Scan for the cell matching the given text and deliver its [X, Y] coordinate at center. 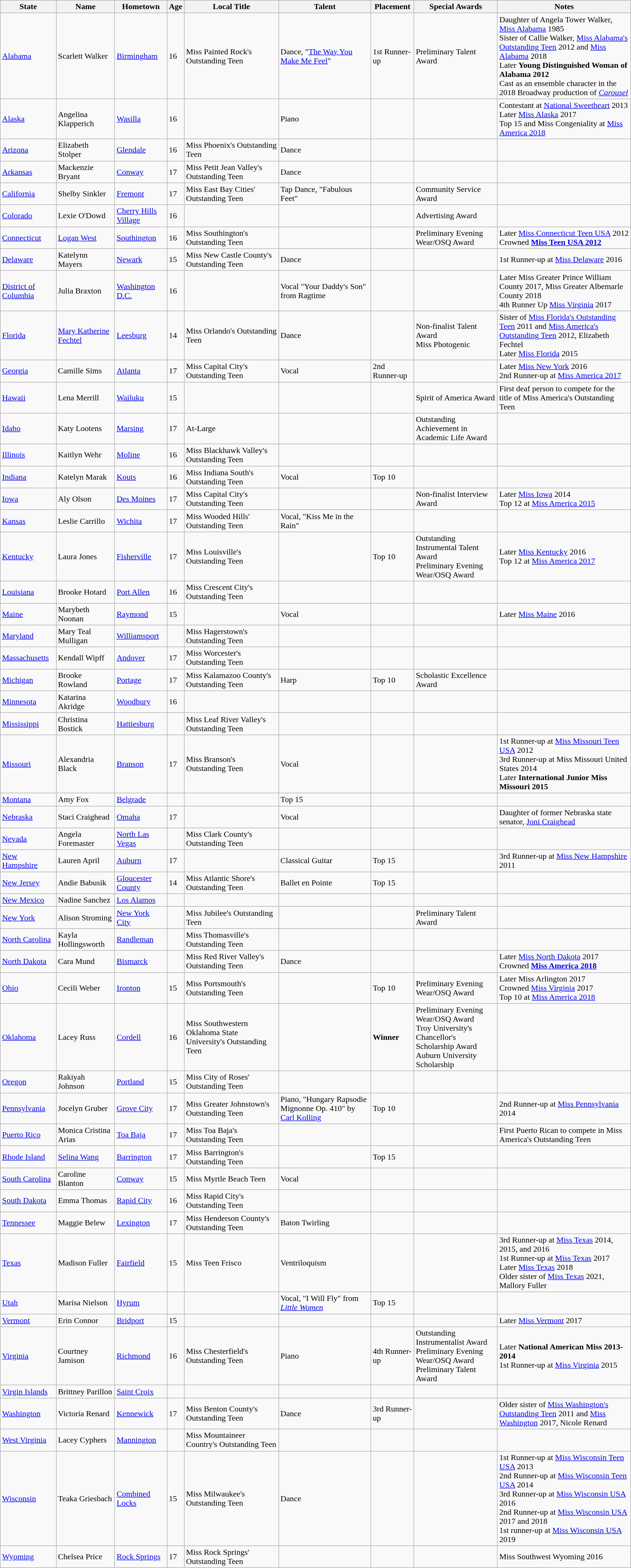
Rakiyah Johnson [85, 1082]
Miss City of Roses' Outstanding Teen [232, 1082]
Scholastic Excellence Award [456, 680]
Miss Barrington's Outstanding Teen [232, 1157]
Kansas [28, 521]
Miss Portsmouth's Outstanding Teen [232, 988]
Atlanta [141, 371]
Miss Toa Baja's Outstanding Teen [232, 1135]
Portland [141, 1082]
Saint Croix [141, 1392]
Arizona [28, 150]
Texas [28, 1263]
Katy Lootens [85, 429]
Miss New Castle County's Outstanding Teen [232, 260]
New York [28, 917]
Rapid City [141, 1201]
South Dakota [28, 1201]
Lacey Cyphers [85, 1440]
Indiana [28, 477]
North Dakota [28, 961]
Bridport [141, 1320]
Hawaii [28, 397]
Baton Twirling [325, 1222]
Miss Phoenix's Outstanding Teen [232, 150]
Maryland [28, 636]
New Hampshire [28, 861]
Port Allen [141, 592]
Sister of Miss Florida's Outstanding Teen 2011 and Miss America's Outstanding Teen 2012, Elizabeth FechtelLater Miss Florida 2015 [564, 335]
Miss Thomasville's Outstanding Teen [232, 940]
Kendall Wipff [85, 658]
1st Runner-up at Miss Missouri Teen USA 20123rd Runner-up at Miss Missouri United States 2014Later International Junior Miss Missouri 2015 [564, 764]
Miss Greater Johnstown's Outstanding Teen [232, 1108]
Selina Wang [85, 1157]
Colorado [28, 216]
Placement [392, 7]
Miss Petit Jean Valley's Outstanding Teen [232, 172]
New Mexico [28, 900]
Louisiana [28, 592]
Community Service Award [456, 194]
Kaitlyn Wehr [85, 455]
Miss Painted Rock's Outstanding Teen [232, 56]
Miss Milwaukee's Outstanding Teen [232, 1498]
Non-finalist Interview Award [456, 499]
Fremont [141, 194]
Ironton [141, 988]
Miss Mountaineer Country's Outstanding Teen [232, 1440]
Miss Blackhawk Valley's Outstanding Teen [232, 455]
Tennessee [28, 1222]
Toa Baja [141, 1135]
Puerto Rico [28, 1135]
Glendale [141, 150]
Rock Springs [141, 1557]
Miss Kalamazoo County's Outstanding Teen [232, 680]
Outstanding Instrumental Talent AwardPreliminary Evening Wear/OSQ Award [456, 557]
Miss Hagerstown's Outstanding Teen [232, 636]
Age [175, 7]
Miss Worcester's Outstanding Teen [232, 658]
Wichita [141, 521]
Cecili Weber [85, 988]
Mary Katherine Fechtel [85, 335]
Classical Guitar [325, 861]
Miss Benton County's Outstanding Teen [232, 1414]
Raymond [141, 614]
Later Miss Greater Prince William County 2017, Miss Greater Albemarle County 20184th Runner Up Miss Virginia 2017 [564, 291]
Later Miss Kentucky 2016Top 12 at Miss America 2017 [564, 557]
Auburn [141, 861]
New York City [141, 917]
Kayla Hollingsworth [85, 940]
District of Columbia [28, 291]
Ballet en Pointe [325, 883]
Iowa [28, 499]
First Puerto Rican to compete in Miss America's Outstanding Teen [564, 1135]
Nevada [28, 839]
Connecticut [28, 237]
Massachusetts [28, 658]
Miss Southington's Outstanding Teen [232, 237]
Des Moines [141, 499]
Alexandria Black [85, 764]
Later Miss Vermont 2017 [564, 1320]
2nd Runner-up at Miss Pennsylvania 2014 [564, 1108]
California [28, 194]
Daughter of former Nebraska state senator, Joni Craighead [564, 817]
Tap Dance, "Fabulous Feet" [325, 194]
Cherry Hills Village [141, 216]
Miss Henderson County's Outstanding Teen [232, 1222]
Outstanding Achievement in Academic Life Award [456, 429]
North Carolina [28, 940]
Katarina Akridge [85, 702]
Piano, "Hungary Rapsodie Mignonne Op. 410" by Carl Kolling [325, 1108]
First deaf person to compete for the title of Miss America's Outstanding Teen [564, 397]
Hyrum [141, 1303]
Name [85, 7]
Minnesota [28, 702]
Teaka Griesbach [85, 1498]
Newark [141, 260]
At-Large [232, 429]
Angela Foremaster [85, 839]
Cara Mund [85, 961]
Miss Jubilee's Outstanding Teen [232, 917]
Later Miss Maine 2016 [564, 614]
Miss Red River Valley's Outstanding Teen [232, 961]
Oklahoma [28, 1037]
Shelby Sinkler [85, 194]
Courtney Jamison [85, 1356]
Older sister of Miss Washington's Outstanding Teen 2011 and Miss Washington 2017, Nicole Renard [564, 1414]
Erin Connor [85, 1320]
Birmingham [141, 56]
Notes [564, 7]
Moline [141, 455]
Andover [141, 658]
Lexington [141, 1222]
Ventriloquism [325, 1263]
Hattiesburg [141, 724]
Marybeth Noonan [85, 614]
North Las Vegas [141, 839]
Virgin Islands [28, 1392]
Laura Jones [85, 557]
Miss Teen Frisco [232, 1263]
Idaho [28, 429]
Fairfield [141, 1263]
Delaware [28, 260]
Miss Southwest Wyoming 2016 [564, 1557]
Oregon [28, 1082]
Later National American Miss 2013-20141st Runner-up at Miss Virginia 2015 [564, 1356]
Miss Leaf River Valley's Outstanding Teen [232, 724]
Vocal "Your Daddy's Son" from Ragtime [325, 291]
Nebraska [28, 817]
Omaha [141, 817]
3rd Runner-up at Miss Texas 2014, 2015, and 20161st Runner-up at Miss Texas 2017Later Miss Texas 2018Older sister of Miss Texas 2021, Mallory Fuller [564, 1263]
Jocelyn Gruber [85, 1108]
Madison Fuller [85, 1263]
Cordell [141, 1037]
Miss Rock Springs' Outstanding Teen [232, 1557]
Kennewick [141, 1414]
Brooke Rowland [85, 680]
Branson [141, 764]
Alabama [28, 56]
Christina Bostick [85, 724]
Katelynn Mayers [85, 260]
Mackenzie Bryant [85, 172]
4th Runner-up [392, 1356]
Miss Southwestern Oklahoma State University's Outstanding Teen [232, 1037]
Kentucky [28, 557]
Camille Sims [85, 371]
Dance, "The Way You Make Me Feel" [325, 56]
Miss Myrtle Beach Teen [232, 1178]
Illinois [28, 455]
Hometown [141, 7]
Miss Louisville's Outstanding Teen [232, 557]
Vocal, "I Will Fly" from Little Women [325, 1303]
Southington [141, 237]
Miss Rapid City's Outstanding Teen [232, 1201]
Alaska [28, 119]
Gloucester County [141, 883]
Belgrade [141, 799]
Miss Atlantic Shore's Outstanding Teen [232, 883]
Vermont [28, 1320]
Preliminary Evening Wear/OSQ AwardTroy University's Chancellor's Scholarship AwardAuburn University Scholarship [456, 1037]
Later Miss New York 20162nd Runner-up at Miss America 2017 [564, 371]
Wisconsin [28, 1498]
Caroline Blanton [85, 1178]
Local Title [232, 7]
Randleman [141, 940]
Andie Babusik [85, 883]
Utah [28, 1303]
Brooke Hotard [85, 592]
Chelsea Price [85, 1557]
Wasilla [141, 119]
Grove City [141, 1108]
Barrington [141, 1157]
Later Miss Connecticut Teen USA 2012Crowned Miss Teen USA 2012 [564, 237]
Lauren April [85, 861]
Georgia [28, 371]
Wyoming [28, 1557]
Washington [28, 1414]
Harp [325, 680]
Kouts [141, 477]
Miss Indiana South's Outstanding Teen [232, 477]
Pennsylvania [28, 1108]
Maggie Belew [85, 1222]
Montana [28, 799]
Lexie O'Dowd [85, 216]
3rd Runner-up [392, 1414]
Williamsport [141, 636]
Non-finalist Talent AwardMiss Photogenic [456, 335]
Richmond [141, 1356]
Later Miss Arlington 2017Crowned Miss Virginia 2017Top 10 at Miss America 2018 [564, 988]
Vocal, "Kiss Me in the Rain" [325, 521]
Combined Locks [141, 1498]
Staci Craighead [85, 817]
Washington D.C. [141, 291]
Amy Fox [85, 799]
Julia Braxton [85, 291]
Victoria Renard [85, 1414]
Emma Thomas [85, 1201]
Brittney Parillon [85, 1392]
Alison Stroming [85, 917]
New Jersey [28, 883]
Mary Teal Mulligan [85, 636]
Contestant at National Sweetheart 2013Later Miss Alaska 2017Top 15 and Miss Congeniality at Miss America 2018 [564, 119]
1st Runner-up at Miss Delaware 2016 [564, 260]
Spirit of America Award [456, 397]
Lacey Russ [85, 1037]
Outstanding Instrumentalist AwardPreliminary Evening Wear/OSQ AwardPreliminary Talent Award [456, 1356]
Miss Branson's Outstanding Teen [232, 764]
Los Alamos [141, 900]
Later Miss North Dakota 2017Crowned Miss America 2018 [564, 961]
West Virginia [28, 1440]
1st Runner-up [392, 56]
Leesburg [141, 335]
Michigan [28, 680]
Scarlett Walker [85, 56]
Mannington [141, 1440]
2nd Runner-up [392, 371]
Virginia [28, 1356]
Florida [28, 335]
Fisherville [141, 557]
Maine [28, 614]
Nadine Sanchez [85, 900]
Miss East Bay Cities' Outstanding Teen [232, 194]
Marisa Nielson [85, 1303]
State [28, 7]
Advertising Award [456, 216]
Miss Orlando's Outstanding Teen [232, 335]
Rhode Island [28, 1157]
Monica Cristina Arias [85, 1135]
Arkansas [28, 172]
Miss Wooded Hills' Outstanding Teen [232, 521]
Later Miss Iowa 2014Top 12 at Miss America 2015 [564, 499]
Woodbury [141, 702]
Wailuku [141, 397]
Winner [392, 1037]
South Carolina [28, 1178]
Leslie Carrillo [85, 521]
Miss Clark County's Outstanding Teen [232, 839]
Miss Crescent City's Outstanding Teen [232, 592]
Mississippi [28, 724]
Ohio [28, 988]
Talent [325, 7]
Angelina Klapperich [85, 119]
Bismarck [141, 961]
Missouri [28, 764]
Lena Merrill [85, 397]
Special Awards [456, 7]
Portage [141, 680]
Miss Chesterfield's Outstanding Teen [232, 1356]
3rd Runner-up at Miss New Hampshire 2011 [564, 861]
Katelyn Marak [85, 477]
Logan West [85, 237]
Elizabeth Stolper [85, 150]
Marsing [141, 429]
Aly Olson [85, 499]
